Identify which cell holds the provided text, then report its [X, Y] central coordinate. 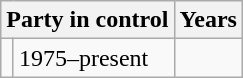
Years [208, 20]
1975–present [94, 58]
Party in control [88, 20]
